From the cell containing the given text, extract its center point as (x, y) coordinate. 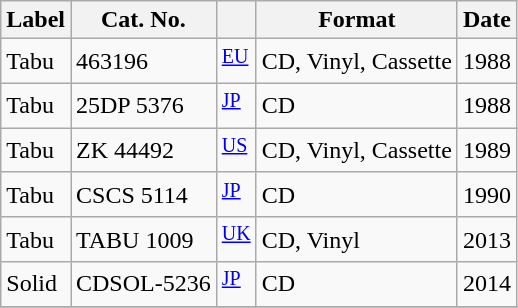
25DP 5376 (143, 106)
Solid (36, 284)
Format (356, 20)
CSCS 5114 (143, 194)
US (236, 150)
Label (36, 20)
2013 (486, 240)
1990 (486, 194)
2014 (486, 284)
UK (236, 240)
1989 (486, 150)
CD, Vinyl (356, 240)
TABU 1009 (143, 240)
Cat. No. (143, 20)
Date (486, 20)
EU (236, 62)
463196 (143, 62)
CDSOL-5236 (143, 284)
ZK 44492 (143, 150)
